Pinpoint the cell where the given text exists, returning its (x, y) midpoint coordinate. 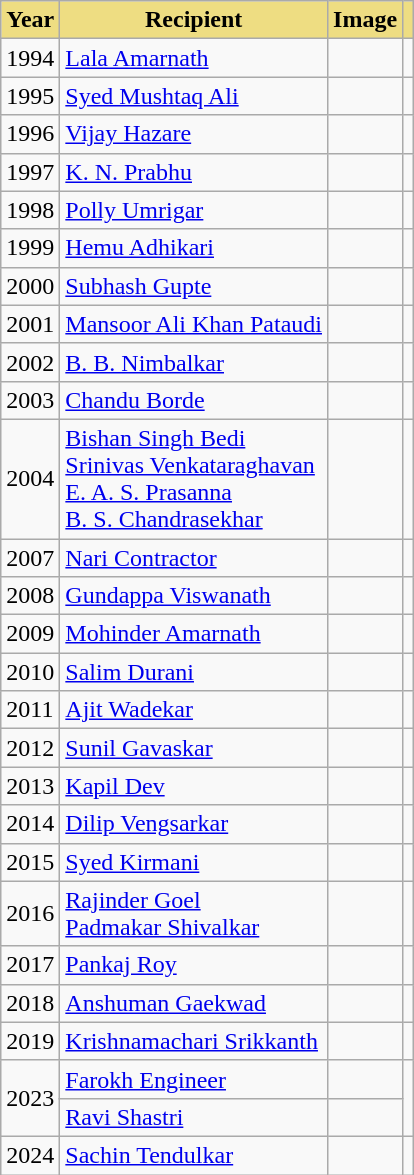
2015 (30, 862)
Anshuman Gaekwad (194, 1003)
Image (366, 20)
2016 (30, 914)
2007 (30, 557)
Ravi Shastri (194, 1117)
Lala Amarnath (194, 58)
2003 (30, 400)
2012 (30, 748)
2009 (30, 634)
2001 (30, 324)
Subhash Gupte (194, 286)
Mansoor Ali Khan Pataudi (194, 324)
2004 (30, 478)
2019 (30, 1041)
Sunil Gavaskar (194, 748)
2013 (30, 786)
2023 (30, 1098)
Dilip Vengsarkar (194, 824)
Sachin Tendulkar (194, 1155)
Farokh Engineer (194, 1079)
2018 (30, 1003)
Rajinder GoelPadmakar Shivalkar (194, 914)
Vijay Hazare (194, 134)
2008 (30, 596)
Salim Durani (194, 672)
Year (30, 20)
Ajit Wadekar (194, 710)
Gundappa Viswanath (194, 596)
Syed Mushtaq Ali (194, 96)
Nari Contractor (194, 557)
2011 (30, 710)
1999 (30, 248)
1995 (30, 96)
1994 (30, 58)
2014 (30, 824)
B. B. Nimbalkar (194, 362)
Polly Umrigar (194, 210)
1998 (30, 210)
2000 (30, 286)
Krishnamachari Srikkanth (194, 1041)
1996 (30, 134)
K. N. Prabhu (194, 172)
Bishan Singh BediSrinivas VenkataraghavanE. A. S. PrasannaB. S. Chandrasekhar (194, 478)
Mohinder Amarnath (194, 634)
Recipient (194, 20)
Kapil Dev (194, 786)
2024 (30, 1155)
Hemu Adhikari (194, 248)
2017 (30, 965)
Syed Kirmani (194, 862)
2010 (30, 672)
2002 (30, 362)
1997 (30, 172)
Pankaj Roy (194, 965)
Chandu Borde (194, 400)
